Return [X, Y] of the center of cell containing provided text 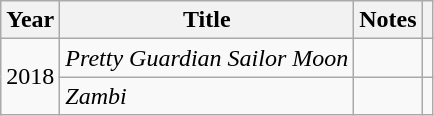
Zambi [207, 96]
Title [207, 20]
2018 [30, 77]
Year [30, 20]
Pretty Guardian Sailor Moon [207, 58]
Notes [388, 20]
